Detect which cell encompasses the target text, then output its (X, Y) center coordinate. 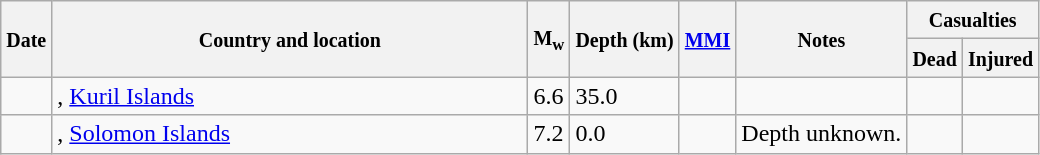
Date (26, 39)
Casualties (973, 20)
Mw (549, 39)
7.2 (549, 134)
Depth (km) (624, 39)
Injured (1000, 58)
, Solomon Islands (290, 134)
Notes (822, 39)
35.0 (624, 96)
6.6 (549, 96)
, Kuril Islands (290, 96)
Dead (935, 58)
MMI (708, 39)
Country and location (290, 39)
Depth unknown. (822, 134)
0.0 (624, 134)
